Identify which cell holds the provided text, then report its [X, Y] central coordinate. 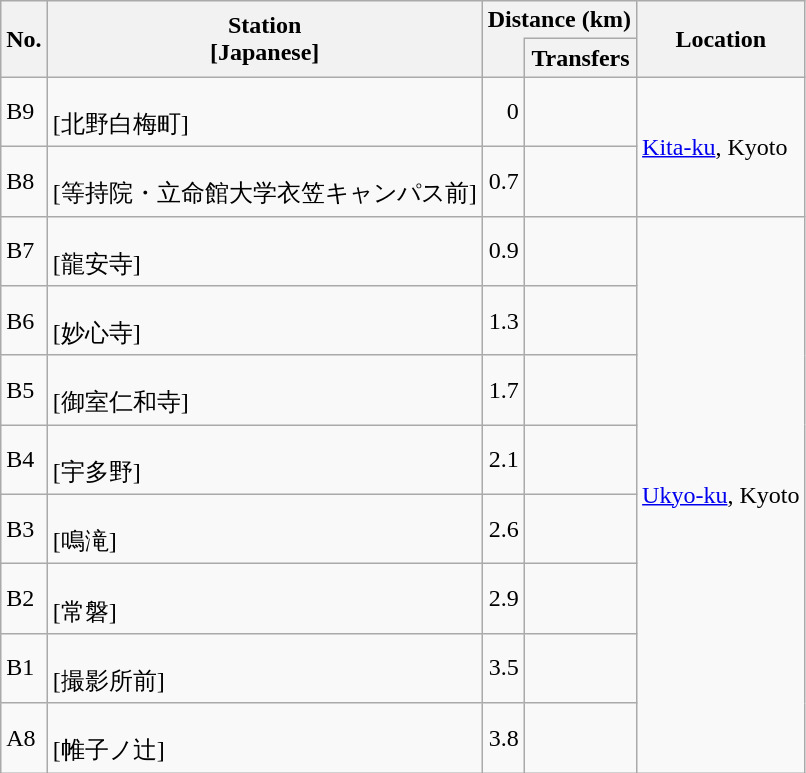
Kita-ku, Kyoto [721, 146]
B4 [24, 460]
B5 [24, 390]
Ukyo-ku, Kyoto [721, 494]
[北野白梅町] [264, 112]
[妙心寺] [264, 321]
[宇多野] [264, 460]
[御室仁和寺] [264, 390]
B9 [24, 112]
1.3 [503, 321]
No. [24, 39]
Station[Japanese] [264, 39]
A8 [24, 738]
Location [721, 39]
B8 [24, 181]
B1 [24, 668]
[常磐] [264, 599]
B6 [24, 321]
0 [503, 112]
Distance (km) [559, 20]
0.7 [503, 181]
[鳴滝] [264, 529]
2.6 [503, 529]
B3 [24, 529]
3.5 [503, 668]
B7 [24, 251]
[帷子ノ辻] [264, 738]
2.1 [503, 460]
[撮影所前] [264, 668]
2.9 [503, 599]
Transfers [580, 58]
0.9 [503, 251]
B2 [24, 599]
[龍安寺] [264, 251]
1.7 [503, 390]
3.8 [503, 738]
[等持院・立命館大学衣笠キャンパス前] [264, 181]
